Detect which cell encompasses the target text, then output its [X, Y] center coordinate. 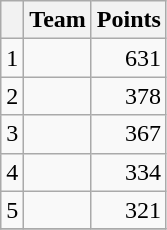
Team [58, 20]
631 [128, 58]
378 [128, 96]
4 [12, 172]
3 [12, 134]
321 [128, 210]
334 [128, 172]
2 [12, 96]
1 [12, 58]
367 [128, 134]
5 [12, 210]
Points [128, 20]
